Detect which cell encompasses the target text, then output its [X, Y] center coordinate. 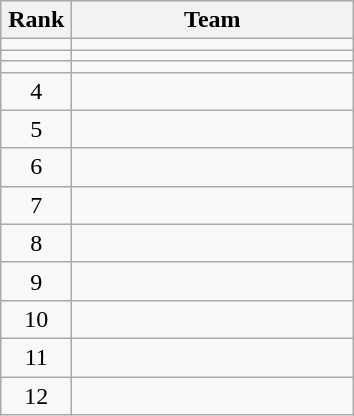
Rank [36, 20]
6 [36, 167]
5 [36, 129]
7 [36, 205]
10 [36, 319]
4 [36, 91]
11 [36, 357]
12 [36, 395]
8 [36, 243]
Team [212, 20]
9 [36, 281]
